Identify which cell holds the provided text, then report its [x, y] central coordinate. 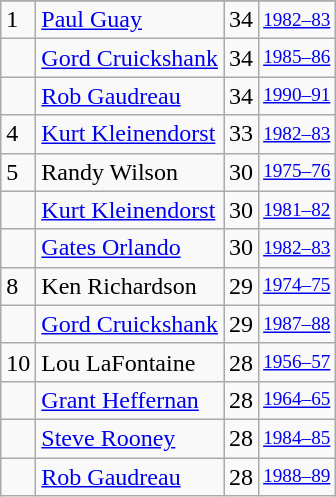
Randy Wilson [130, 172]
1964–65 [297, 400]
10 [18, 362]
1 [18, 20]
Paul Guay [130, 20]
1975–76 [297, 172]
5 [18, 172]
1981–82 [297, 210]
Grant Heffernan [130, 400]
33 [242, 134]
1985–86 [297, 58]
1956–57 [297, 362]
4 [18, 134]
1988–89 [297, 477]
8 [18, 286]
Steve Rooney [130, 438]
1984–85 [297, 438]
Ken Richardson [130, 286]
1974–75 [297, 286]
Lou LaFontaine [130, 362]
Gates Orlando [130, 248]
1990–91 [297, 96]
1987–88 [297, 324]
